Return (x, y) of the center of cell containing provided text 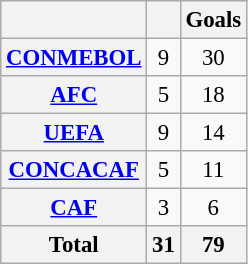
6 (213, 208)
31 (164, 245)
CONMEBOL (74, 58)
30 (213, 58)
14 (213, 133)
18 (213, 95)
CAF (74, 208)
79 (213, 245)
Goals (213, 20)
CONCACAF (74, 170)
Total (74, 245)
UEFA (74, 133)
11 (213, 170)
AFC (74, 95)
3 (164, 208)
